Locate the cell with the specified text and output its (X, Y) center coordinate. 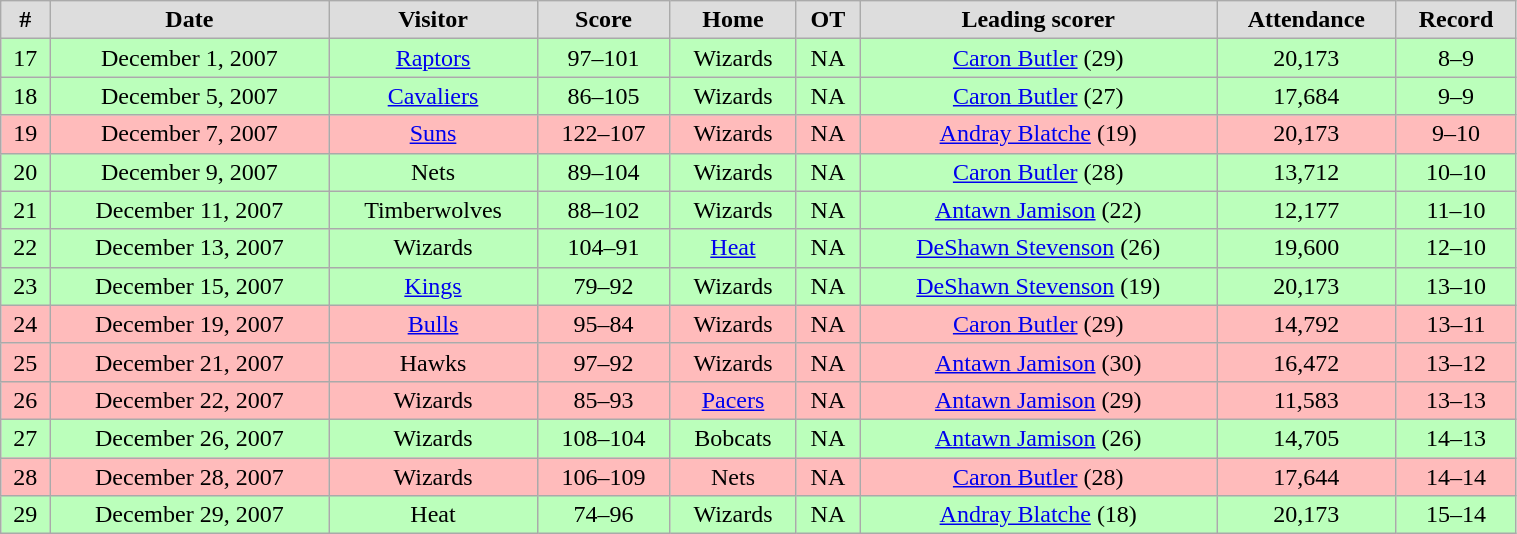
Raptors (433, 58)
# (26, 20)
Pacers (733, 400)
10–10 (1456, 172)
December 21, 2007 (190, 362)
29 (26, 515)
11–10 (1456, 210)
11,583 (1307, 400)
14,792 (1307, 324)
19 (26, 134)
9–10 (1456, 134)
97–92 (604, 362)
8–9 (1456, 58)
December 1, 2007 (190, 58)
Antawn Jamison (26) (1038, 438)
Antawn Jamison (22) (1038, 210)
December 5, 2007 (190, 96)
85–93 (604, 400)
16,472 (1307, 362)
23 (26, 286)
Bulls (433, 324)
104–91 (604, 248)
December 7, 2007 (190, 134)
86–105 (604, 96)
DeShawn Stevenson (19) (1038, 286)
22 (26, 248)
Cavaliers (433, 96)
15–14 (1456, 515)
19,600 (1307, 248)
122–107 (604, 134)
Hawks (433, 362)
Timberwolves (433, 210)
Andray Blatche (19) (1038, 134)
108–104 (604, 438)
13–11 (1456, 324)
17,684 (1307, 96)
Home (733, 20)
December 28, 2007 (190, 477)
Date (190, 20)
14–13 (1456, 438)
17 (26, 58)
106–109 (604, 477)
89–104 (604, 172)
95–84 (604, 324)
Visitor (433, 20)
Caron Butler (27) (1038, 96)
88–102 (604, 210)
Score (604, 20)
74–96 (604, 515)
Attendance (1307, 20)
Antawn Jamison (30) (1038, 362)
December 11, 2007 (190, 210)
Record (1456, 20)
13–10 (1456, 286)
20 (26, 172)
13–12 (1456, 362)
Bobcats (733, 438)
December 19, 2007 (190, 324)
December 29, 2007 (190, 515)
December 26, 2007 (190, 438)
21 (26, 210)
December 13, 2007 (190, 248)
Kings (433, 286)
28 (26, 477)
17,644 (1307, 477)
13–13 (1456, 400)
97–101 (604, 58)
Antawn Jamison (29) (1038, 400)
Leading scorer (1038, 20)
December 22, 2007 (190, 400)
DeShawn Stevenson (26) (1038, 248)
24 (26, 324)
79–92 (604, 286)
OT (828, 20)
13,712 (1307, 172)
14,705 (1307, 438)
December 15, 2007 (190, 286)
12,177 (1307, 210)
Suns (433, 134)
26 (26, 400)
27 (26, 438)
9–9 (1456, 96)
18 (26, 96)
14–14 (1456, 477)
Andray Blatche (18) (1038, 515)
December 9, 2007 (190, 172)
12–10 (1456, 248)
25 (26, 362)
